Return (x, y) of the center of cell containing provided text 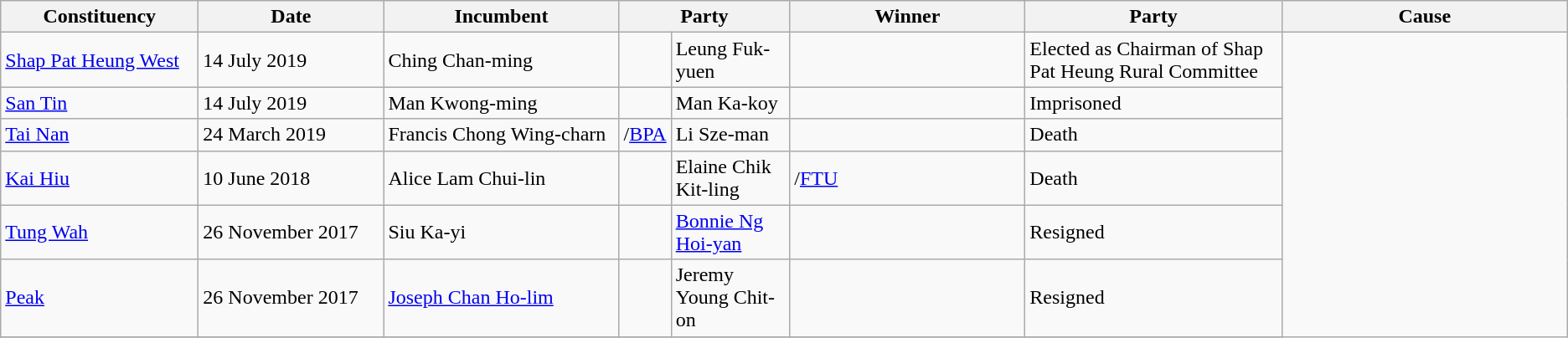
/BPA (645, 135)
10 June 2018 (291, 177)
Tai Nan (100, 135)
San Tin (100, 103)
Incumbent (501, 17)
Constituency (100, 17)
Jeremy Young Chit-on (730, 298)
Francis Chong Wing-charn (501, 135)
Tung Wah (100, 233)
/FTU (908, 177)
Man Ka-koy (730, 103)
Kai Hiu (100, 177)
Elected as Chairman of Shap Pat Heung Rural Committee (1153, 60)
Shap Pat Heung West (100, 60)
Winner (908, 17)
Ching Chan-ming (501, 60)
Siu Ka-yi (501, 233)
Leung Fuk-yuen (730, 60)
Joseph Chan Ho-lim (501, 298)
Elaine Chik Kit-ling (730, 177)
Bonnie Ng Hoi-yan (730, 233)
Li Sze-man (730, 135)
Date (291, 17)
Imprisoned (1153, 103)
24 March 2019 (291, 135)
Man Kwong-ming (501, 103)
Cause (1424, 17)
Alice Lam Chui-lin (501, 177)
Peak (100, 298)
